Locate the cell with the specified text and output its (x, y) center coordinate. 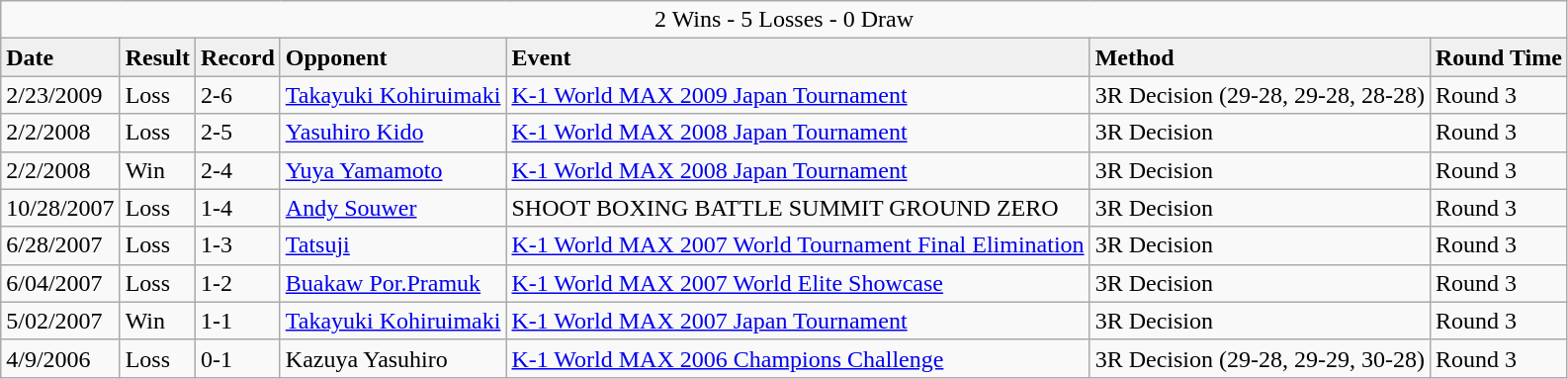
Andy Souwer (393, 208)
K-1 World MAX 2006 Champions Challenge (798, 358)
2-6 (238, 95)
K-1 World MAX 2007 World Tournament Final Elimination (798, 245)
0-1 (238, 358)
3R Decision (29-28, 29-28, 28-28) (1260, 95)
6/04/2007 (60, 283)
1-2 (238, 283)
2-5 (238, 133)
Opponent (393, 57)
4/9/2006 (60, 358)
1-4 (238, 208)
Result (157, 57)
Event (798, 57)
2-4 (238, 170)
Yasuhiro Kido (393, 133)
1-1 (238, 321)
Date (60, 57)
6/28/2007 (60, 245)
Round Time (1499, 57)
Kazuya Yasuhiro (393, 358)
3R Decision (29-28, 29-29, 30-28) (1260, 358)
Buakaw Por.Pramuk (393, 283)
K-1 World MAX 2009 Japan Tournament (798, 95)
SHOOT BOXING BATTLE SUMMIT GROUND ZERO (798, 208)
Yuya Yamamoto (393, 170)
Method (1260, 57)
5/02/2007 (60, 321)
2/23/2009 (60, 95)
2 Wins - 5 Losses - 0 Draw (785, 20)
Record (238, 57)
1-3 (238, 245)
10/28/2007 (60, 208)
Tatsuji (393, 245)
K-1 World MAX 2007 Japan Tournament (798, 321)
K-1 World MAX 2007 World Elite Showcase (798, 283)
